From the cell containing the given text, extract its center point as [x, y] coordinate. 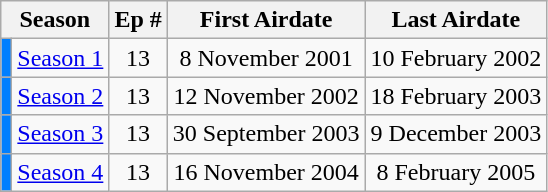
Ep # [138, 20]
Season 3 [60, 134]
18 February 2003 [456, 96]
First Airdate [266, 20]
10 February 2002 [456, 58]
8 November 2001 [266, 58]
8 February 2005 [456, 172]
Last Airdate [456, 20]
Season 1 [60, 58]
16 November 2004 [266, 172]
12 November 2002 [266, 96]
Season 4 [60, 172]
Season 2 [60, 96]
30 September 2003 [266, 134]
9 December 2003 [456, 134]
Season [55, 20]
